Capture the cell that displays the provided text and extract its [X, Y] central coordinate. 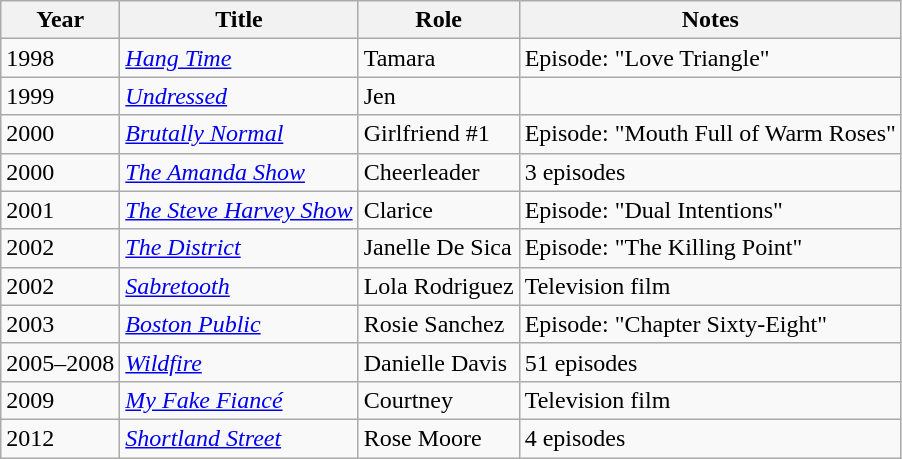
Role [438, 20]
Episode: "Dual Intentions" [710, 210]
Hang Time [239, 58]
2003 [60, 324]
1998 [60, 58]
Clarice [438, 210]
Sabretooth [239, 286]
The District [239, 248]
Notes [710, 20]
Wildfire [239, 362]
Janelle De Sica [438, 248]
Episode: "The Killing Point" [710, 248]
My Fake Fiancé [239, 400]
Undressed [239, 96]
Jen [438, 96]
Boston Public [239, 324]
Girlfriend #1 [438, 134]
The Amanda Show [239, 172]
Danielle Davis [438, 362]
Brutally Normal [239, 134]
2005–2008 [60, 362]
Episode: "Love Triangle" [710, 58]
Cheerleader [438, 172]
51 episodes [710, 362]
4 episodes [710, 438]
Episode: "Mouth Full of Warm Roses" [710, 134]
3 episodes [710, 172]
Title [239, 20]
2009 [60, 400]
Tamara [438, 58]
1999 [60, 96]
2012 [60, 438]
Lola Rodriguez [438, 286]
Rosie Sanchez [438, 324]
Rose Moore [438, 438]
Episode: "Chapter Sixty-Eight" [710, 324]
Year [60, 20]
Courtney [438, 400]
2001 [60, 210]
Shortland Street [239, 438]
The Steve Harvey Show [239, 210]
